Return (x, y) of the center of cell containing provided text 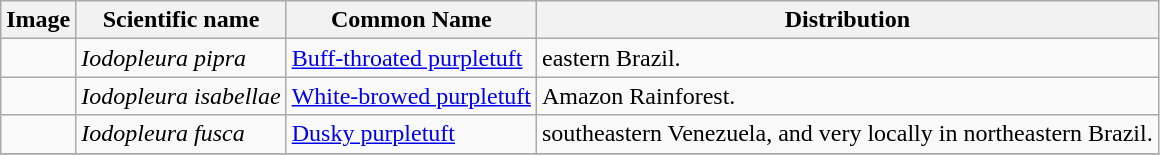
southeastern Venezuela, and very locally in northeastern Brazil. (847, 134)
Amazon Rainforest. (847, 96)
Common Name (411, 20)
Iodopleura pipra (181, 58)
Iodopleura fusca (181, 134)
White-browed purpletuft (411, 96)
Iodopleura isabellae (181, 96)
Dusky purpletuft (411, 134)
Distribution (847, 20)
Buff-throated purpletuft (411, 58)
Image (38, 20)
eastern Brazil. (847, 58)
Scientific name (181, 20)
